From the cell containing the given text, extract its center point as [x, y] coordinate. 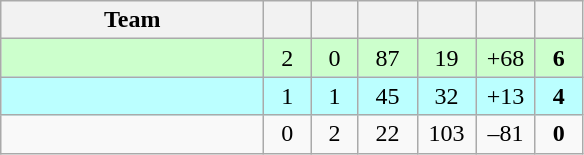
45 [388, 96]
19 [446, 58]
22 [388, 134]
87 [388, 58]
Team [132, 20]
6 [558, 58]
+13 [506, 96]
103 [446, 134]
+68 [506, 58]
32 [446, 96]
–81 [506, 134]
4 [558, 96]
